Detect which cell encompasses the target text, then output its [X, Y] center coordinate. 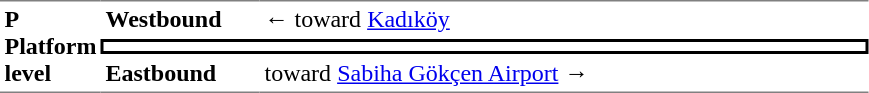
← toward Kadıköy [564, 20]
Eastbound [180, 74]
PPlatform level [50, 46]
toward Sabiha Gökçen Airport → [564, 74]
Westbound [180, 20]
